Extract the [x, y] coordinate from the center of the cell holding the provided text.  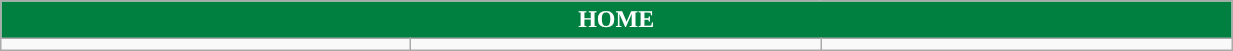
HOME [616, 20]
